Extract the [X, Y] coordinate from the center of the cell holding the provided text.  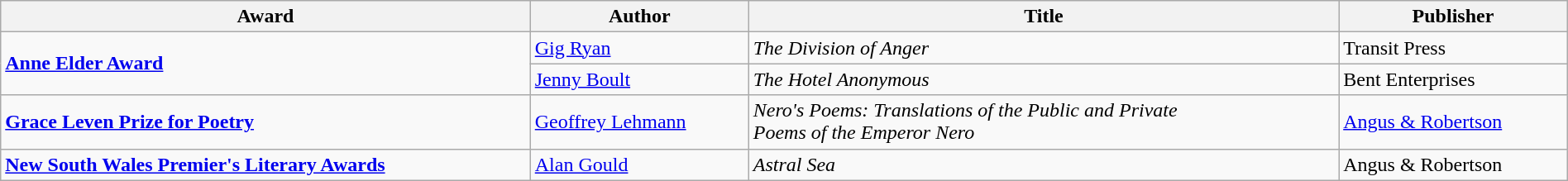
Author [639, 17]
Title [1044, 17]
Geoffrey Lehmann [639, 122]
Nero's Poems: Translations of the Public and PrivatePoems of the Emperor Nero [1044, 122]
Bent Enterprises [1454, 79]
The Hotel Anonymous [1044, 79]
Jenny Boult [639, 79]
Publisher [1454, 17]
Grace Leven Prize for Poetry [265, 122]
The Division of Anger [1044, 48]
Gig Ryan [639, 48]
Transit Press [1454, 48]
Alan Gould [639, 164]
New South Wales Premier's Literary Awards [265, 164]
Award [265, 17]
Anne Elder Award [265, 64]
Astral Sea [1044, 164]
